Pinpoint the cell where the given text exists, returning its [x, y] midpoint coordinate. 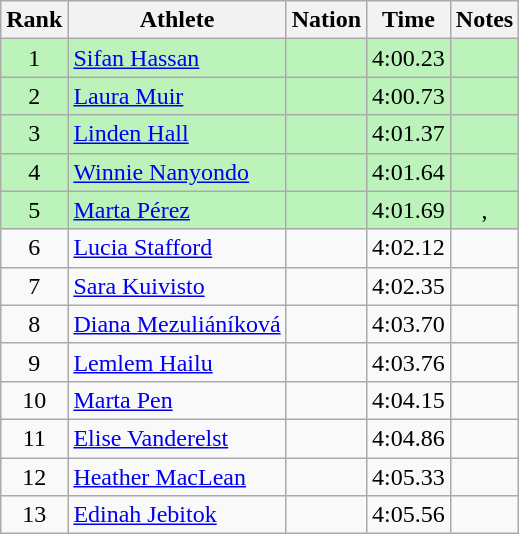
, [484, 210]
9 [34, 362]
4:01.64 [409, 172]
3 [34, 134]
4:05.56 [409, 515]
Marta Pen [177, 400]
10 [34, 400]
Lucia Stafford [177, 248]
4:01.69 [409, 210]
4:01.37 [409, 134]
Rank [34, 20]
4 [34, 172]
2 [34, 96]
5 [34, 210]
Heather MacLean [177, 477]
4:03.76 [409, 362]
Nation [326, 20]
8 [34, 324]
4:02.12 [409, 248]
Laura Muir [177, 96]
4:04.15 [409, 400]
Marta Pérez [177, 210]
1 [34, 58]
Sara Kuivisto [177, 286]
4:05.33 [409, 477]
Notes [484, 20]
6 [34, 248]
Winnie Nanyondo [177, 172]
4:03.70 [409, 324]
11 [34, 438]
Elise Vanderelst [177, 438]
4:02.35 [409, 286]
Linden Hall [177, 134]
13 [34, 515]
4:04.86 [409, 438]
Edinah Jebitok [177, 515]
Diana Mezuliáníková [177, 324]
Athlete [177, 20]
4:00.73 [409, 96]
Sifan Hassan [177, 58]
12 [34, 477]
Time [409, 20]
4:00.23 [409, 58]
Lemlem Hailu [177, 362]
7 [34, 286]
